Output the (x, y) coordinate of the center of the cell containing the given text.  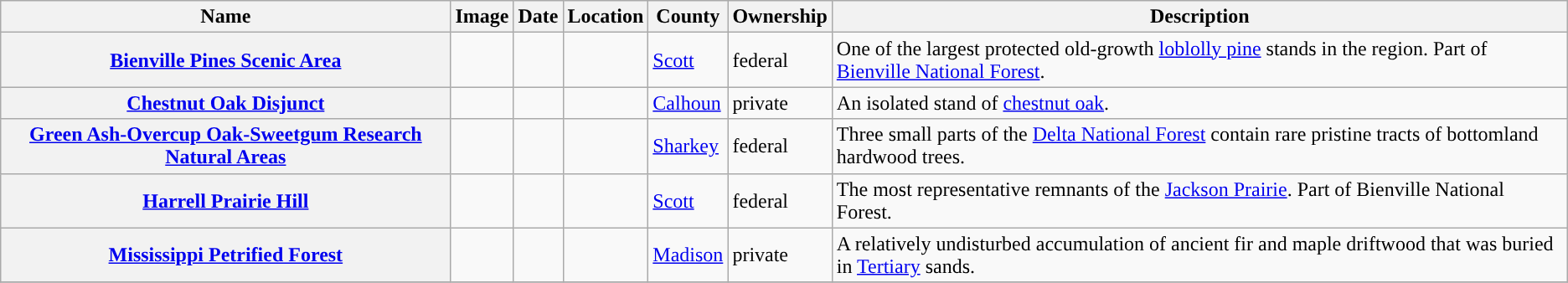
Chestnut Oak Disjunct (226, 103)
Description (1199, 17)
One of the largest protected old-growth loblolly pine stands in the region. Part of Bienville National Forest. (1199, 60)
Calhoun (689, 103)
Date (538, 17)
Image (482, 17)
Three small parts of the Delta National Forest contain rare pristine tracts of bottomland hardwood trees. (1199, 146)
County (689, 17)
Location (606, 17)
The most representative remnants of the Jackson Prairie. Part of Bienville National Forest. (1199, 201)
Madison (689, 255)
A relatively undisturbed accumulation of ancient fir and maple driftwood that was buried in Tertiary sands. (1199, 255)
Name (226, 17)
An isolated stand of chestnut oak. (1199, 103)
Sharkey (689, 146)
Mississippi Petrified Forest (226, 255)
Ownership (780, 17)
Green Ash-Overcup Oak-Sweetgum Research Natural Areas (226, 146)
Harrell Prairie Hill (226, 201)
Bienville Pines Scenic Area (226, 60)
